Detect which cell encompasses the target text, then output its (x, y) center coordinate. 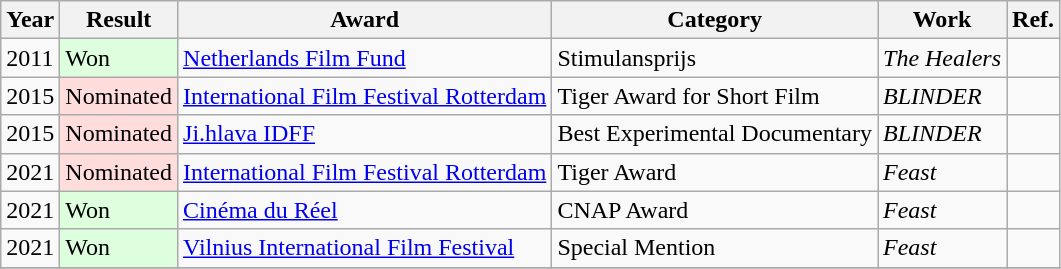
Work (942, 20)
The Healers (942, 58)
Ji.hlava IDFF (365, 134)
Tiger Award for Short Film (715, 96)
Year (30, 20)
2011 (30, 58)
Special Mention (715, 248)
Category (715, 20)
Ref. (1034, 20)
Tiger Award (715, 172)
Netherlands Film Fund (365, 58)
Stimulansprijs (715, 58)
Cinéma du Réel (365, 210)
Award (365, 20)
Best Experimental Documentary (715, 134)
CNAP Award (715, 210)
Result (119, 20)
Vilnius International Film Festival (365, 248)
